Identify which cell holds the provided text, then report its [X, Y] central coordinate. 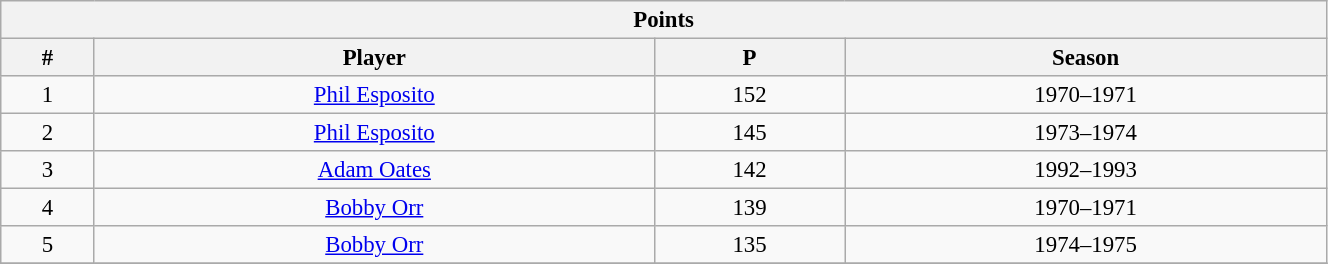
1992–1993 [1086, 170]
2 [48, 133]
4 [48, 208]
1973–1974 [1086, 133]
3 [48, 170]
1974–1975 [1086, 245]
135 [750, 245]
145 [750, 133]
5 [48, 245]
Player [374, 58]
Season [1086, 58]
Points [664, 20]
# [48, 58]
142 [750, 170]
139 [750, 208]
Adam Oates [374, 170]
152 [750, 95]
P [750, 58]
1 [48, 95]
